Output the [X, Y] coordinate of the center of the cell containing the given text.  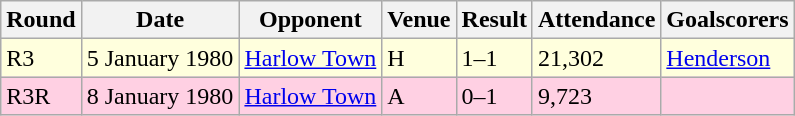
Goalscorers [728, 20]
R3 [41, 58]
A [419, 96]
8 January 1980 [160, 96]
0–1 [494, 96]
Attendance [596, 20]
5 January 1980 [160, 58]
Venue [419, 20]
H [419, 58]
Opponent [310, 20]
Henderson [728, 58]
9,723 [596, 96]
Date [160, 20]
Round [41, 20]
1–1 [494, 58]
R3R [41, 96]
Result [494, 20]
21,302 [596, 58]
